Locate the cell with the specified text and output its (X, Y) center coordinate. 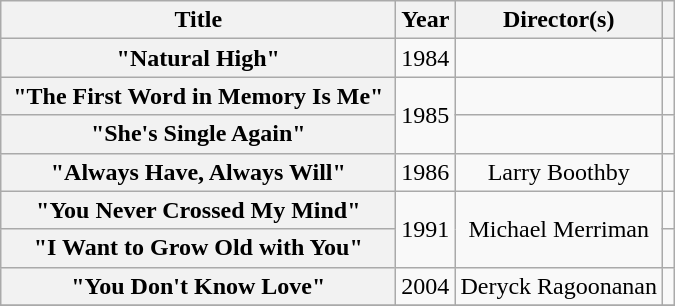
1985 (426, 115)
1991 (426, 229)
Year (426, 20)
"I Want to Grow Old with You" (198, 248)
1984 (426, 58)
"She's Single Again" (198, 134)
1986 (426, 172)
"You Never Crossed My Mind" (198, 210)
Title (198, 20)
Michael Merriman (559, 229)
"Always Have, Always Will" (198, 172)
2004 (426, 286)
"The First Word in Memory Is Me" (198, 96)
Deryck Ragoonanan (559, 286)
Larry Boothby (559, 172)
"Natural High" (198, 58)
"You Don't Know Love" (198, 286)
Director(s) (559, 20)
